For the text-containing cell, return its midpoint in (x, y) coordinate format. 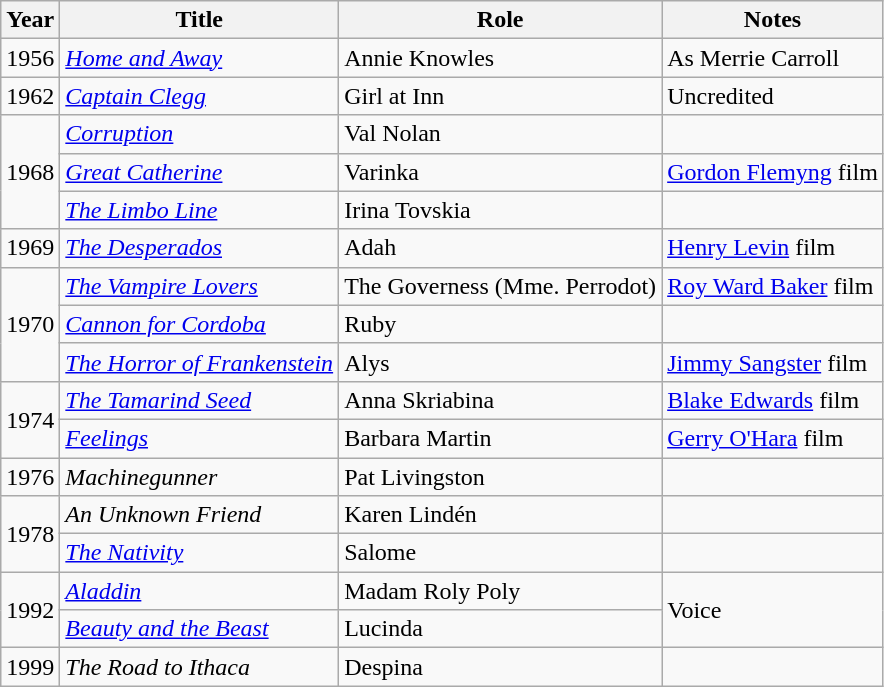
The Road to Ithaca (200, 667)
Role (500, 20)
Salome (500, 553)
Title (200, 20)
The Vampire Lovers (200, 286)
Madam Roly Poly (500, 591)
The Desperados (200, 248)
Jimmy Sangster film (773, 362)
1978 (30, 534)
1974 (30, 419)
Karen Lindén (500, 515)
Blake Edwards film (773, 400)
1992 (30, 610)
Girl at Inn (500, 96)
As Merrie Carroll (773, 58)
Year (30, 20)
Pat Livingston (500, 477)
Feelings (200, 438)
Annie Knowles (500, 58)
Varinka (500, 172)
The Limbo Line (200, 210)
1956 (30, 58)
1976 (30, 477)
Beauty and the Beast (200, 629)
The Horror of Frankenstein (200, 362)
Cannon for Cordoba (200, 324)
1969 (30, 248)
Val Nolan (500, 134)
Irina Tovskia (500, 210)
Roy Ward Baker film (773, 286)
An Unknown Friend (200, 515)
Machinegunner (200, 477)
Great Catherine (200, 172)
Ruby (500, 324)
Anna Skriabina (500, 400)
The Nativity (200, 553)
1999 (30, 667)
1968 (30, 172)
Voice (773, 610)
1970 (30, 324)
Henry Levin film (773, 248)
Notes (773, 20)
The Governess (Mme. Perrodot) (500, 286)
Gerry O'Hara film (773, 438)
Corruption (200, 134)
Captain Clegg (200, 96)
Barbara Martin (500, 438)
The Tamarind Seed (200, 400)
Despina (500, 667)
Home and Away (200, 58)
Alys (500, 362)
Uncredited (773, 96)
Adah (500, 248)
Lucinda (500, 629)
Aladdin (200, 591)
Gordon Flemyng film (773, 172)
1962 (30, 96)
